Identify which cell holds the provided text, then report its (X, Y) central coordinate. 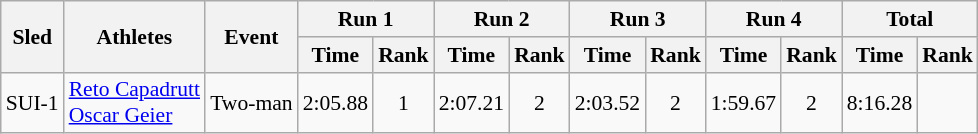
Run 1 (366, 19)
1:59.67 (744, 102)
Athletes (134, 36)
SUI-1 (32, 102)
Run 3 (638, 19)
Event (252, 36)
8:16.28 (880, 102)
Total (910, 19)
Run 2 (502, 19)
2:03.52 (608, 102)
2:07.21 (472, 102)
Run 4 (774, 19)
Two-man (252, 102)
2:05.88 (336, 102)
1 (404, 102)
Reto CapadruttOscar Geier (134, 102)
Sled (32, 36)
